Pinpoint the cell where the given text exists, returning its [x, y] midpoint coordinate. 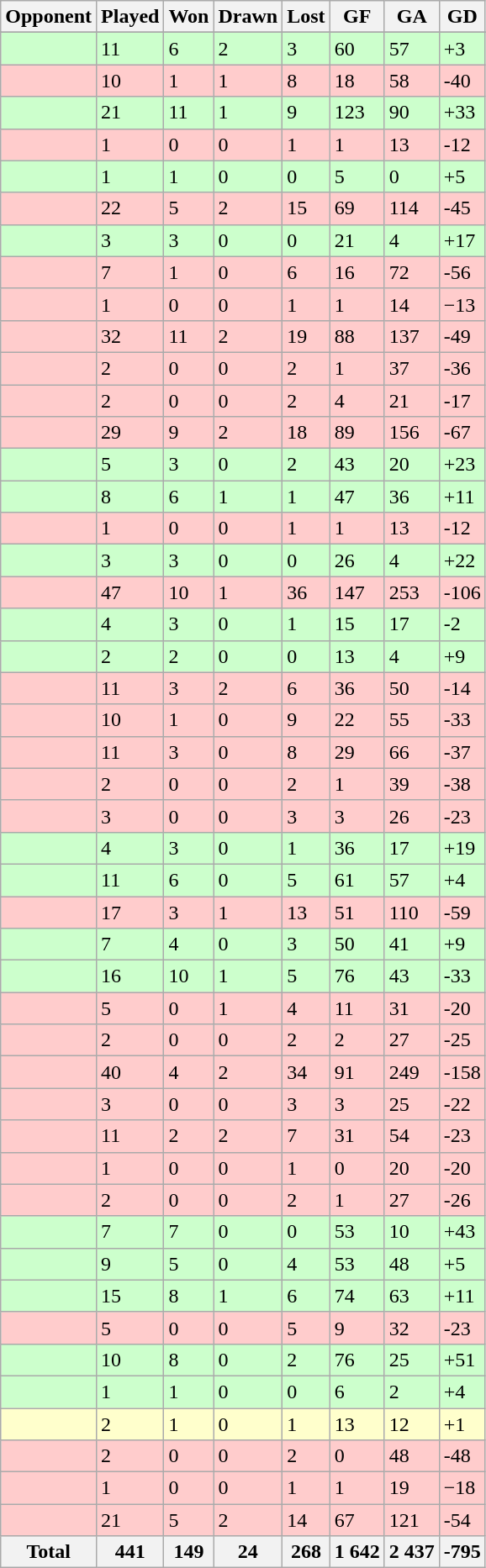
-54 [462, 1520]
-25 [462, 1040]
Drawn [248, 17]
137 [412, 336]
-106 [462, 592]
67 [357, 1520]
-17 [462, 401]
+3 [462, 49]
-59 [462, 912]
2 437 [412, 1552]
253 [412, 592]
-49 [462, 336]
+51 [462, 1360]
-38 [462, 784]
-36 [462, 368]
121 [412, 1520]
41 [412, 944]
40 [130, 1072]
55 [412, 720]
441 [130, 1552]
39 [412, 784]
24 [248, 1552]
63 [412, 1296]
+1 [462, 1424]
-56 [462, 272]
+22 [462, 560]
249 [412, 1072]
-45 [462, 208]
89 [357, 433]
Won [188, 17]
72 [412, 272]
54 [412, 1136]
123 [357, 113]
-48 [462, 1456]
268 [306, 1552]
-26 [462, 1200]
GA [412, 17]
-14 [462, 688]
-2 [462, 624]
88 [357, 336]
Total [49, 1552]
−13 [462, 304]
74 [357, 1296]
66 [412, 752]
-158 [462, 1072]
+43 [462, 1232]
−18 [462, 1488]
110 [412, 912]
+19 [462, 848]
Played [130, 17]
+33 [462, 113]
1 642 [357, 1552]
Opponent [49, 17]
-22 [462, 1104]
-67 [462, 433]
149 [188, 1552]
61 [357, 880]
+23 [462, 465]
114 [412, 208]
12 [412, 1424]
69 [357, 208]
37 [412, 368]
+17 [462, 240]
91 [357, 1072]
147 [357, 592]
34 [306, 1072]
GD [462, 17]
GF [357, 17]
Lost [306, 17]
60 [357, 49]
-37 [462, 752]
51 [357, 912]
90 [412, 113]
-40 [462, 81]
156 [412, 433]
-795 [462, 1552]
58 [412, 81]
